Identify which cell holds the provided text, then report its [x, y] central coordinate. 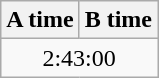
2:43:00 [80, 58]
B time [118, 20]
A time [40, 20]
